Detect which cell encompasses the target text, then output its [x, y] center coordinate. 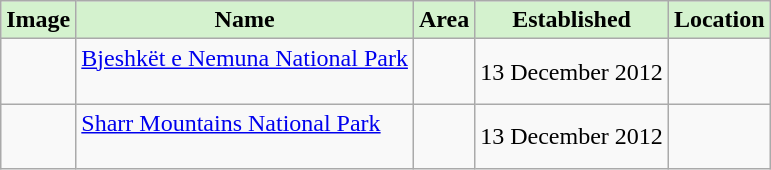
Sharr Mountains National Park [245, 136]
Name [245, 20]
Established [572, 20]
Image [38, 20]
Location [719, 20]
Area [444, 20]
Bjeshkët e Nemuna National Park [245, 72]
